Detect which cell encompasses the target text, then output its [X, Y] center coordinate. 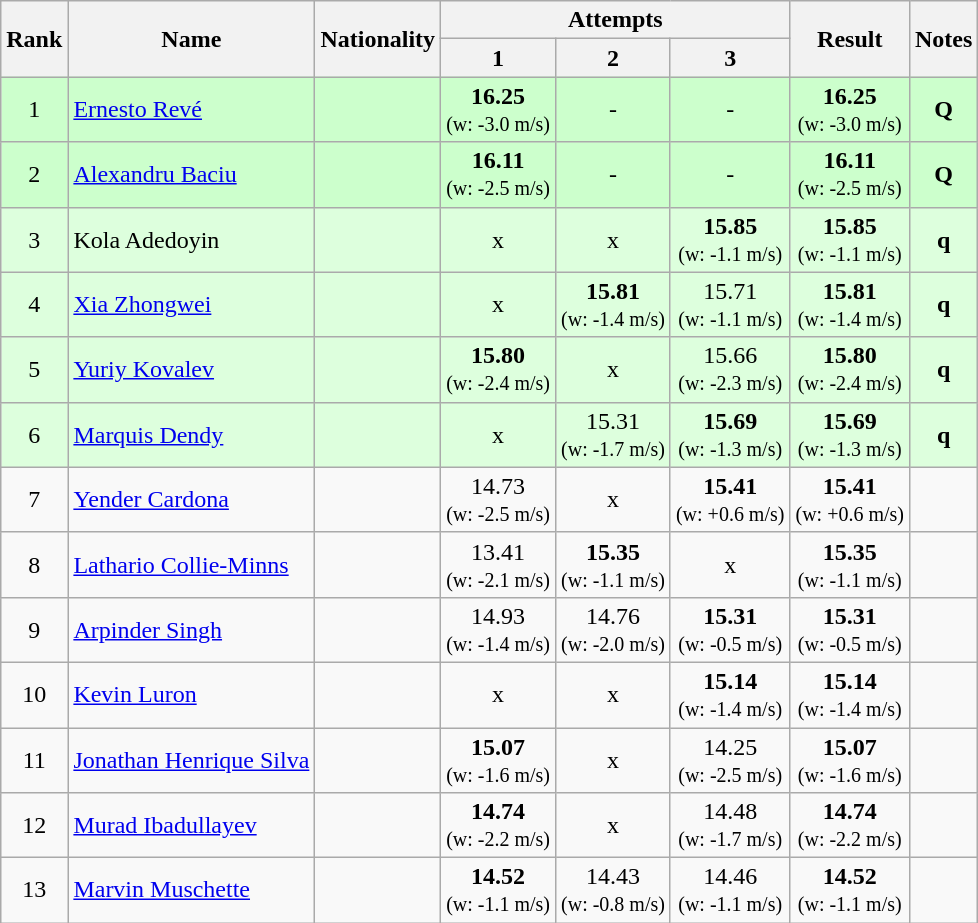
14.74(w: -2.2 m/s) [498, 826]
15.66(w: -2.3 m/s) [730, 370]
Rank [34, 39]
15.35 (w: -1.1 m/s) [850, 564]
15.31(w: -0.5 m/s) [730, 630]
14.76(w: -2.0 m/s) [614, 630]
15.81 (w: -1.4 m/s) [850, 304]
15.71(w: -1.1 m/s) [730, 304]
15.07(w: -1.6 m/s) [498, 760]
Arpinder Singh [192, 630]
15.69 (w: -1.3 m/s) [850, 434]
Result [850, 39]
Name [192, 39]
14.52(w: -1.1 m/s) [498, 890]
15.14 (w: -1.4 m/s) [850, 694]
Alexandru Baciu [192, 174]
15.41(w: +0.6 m/s) [730, 500]
14.74 (w: -2.2 m/s) [850, 826]
15.07 (w: -1.6 m/s) [850, 760]
11 [34, 760]
14.43(w: -0.8 m/s) [614, 890]
16.25 (w: -3.0 m/s) [850, 110]
Yuriy Kovalev [192, 370]
14.46(w: -1.1 m/s) [730, 890]
10 [34, 694]
14.52 (w: -1.1 m/s) [850, 890]
Kevin Luron [192, 694]
Marquis Dendy [192, 434]
15.41 (w: +0.6 m/s) [850, 500]
Notes [943, 39]
15.85(w: -1.1 m/s) [730, 240]
7 [34, 500]
5 [34, 370]
6 [34, 434]
14.25(w: -2.5 m/s) [730, 760]
Yender Cardona [192, 500]
16.25(w: -3.0 m/s) [498, 110]
16.11 (w: -2.5 m/s) [850, 174]
15.85 (w: -1.1 m/s) [850, 240]
4 [34, 304]
8 [34, 564]
14.73(w: -2.5 m/s) [498, 500]
15.31 (w: -0.5 m/s) [850, 630]
16.11(w: -2.5 m/s) [498, 174]
12 [34, 826]
Marvin Muschette [192, 890]
Kola Adedoyin [192, 240]
15.80(w: -2.4 m/s) [498, 370]
15.80 (w: -2.4 m/s) [850, 370]
13 [34, 890]
9 [34, 630]
13.41(w: -2.1 m/s) [498, 564]
Nationality [378, 39]
Attempts [616, 20]
15.14(w: -1.4 m/s) [730, 694]
14.48(w: -1.7 m/s) [730, 826]
Lathario Collie-Minns [192, 564]
14.93(w: -1.4 m/s) [498, 630]
Xia Zhongwei [192, 304]
15.35(w: -1.1 m/s) [614, 564]
15.81(w: -1.4 m/s) [614, 304]
Jonathan Henrique Silva [192, 760]
Murad Ibadullayev [192, 826]
15.69(w: -1.3 m/s) [730, 434]
15.31(w: -1.7 m/s) [614, 434]
Ernesto Revé [192, 110]
